Locate the cell with the specified text and output its (x, y) center coordinate. 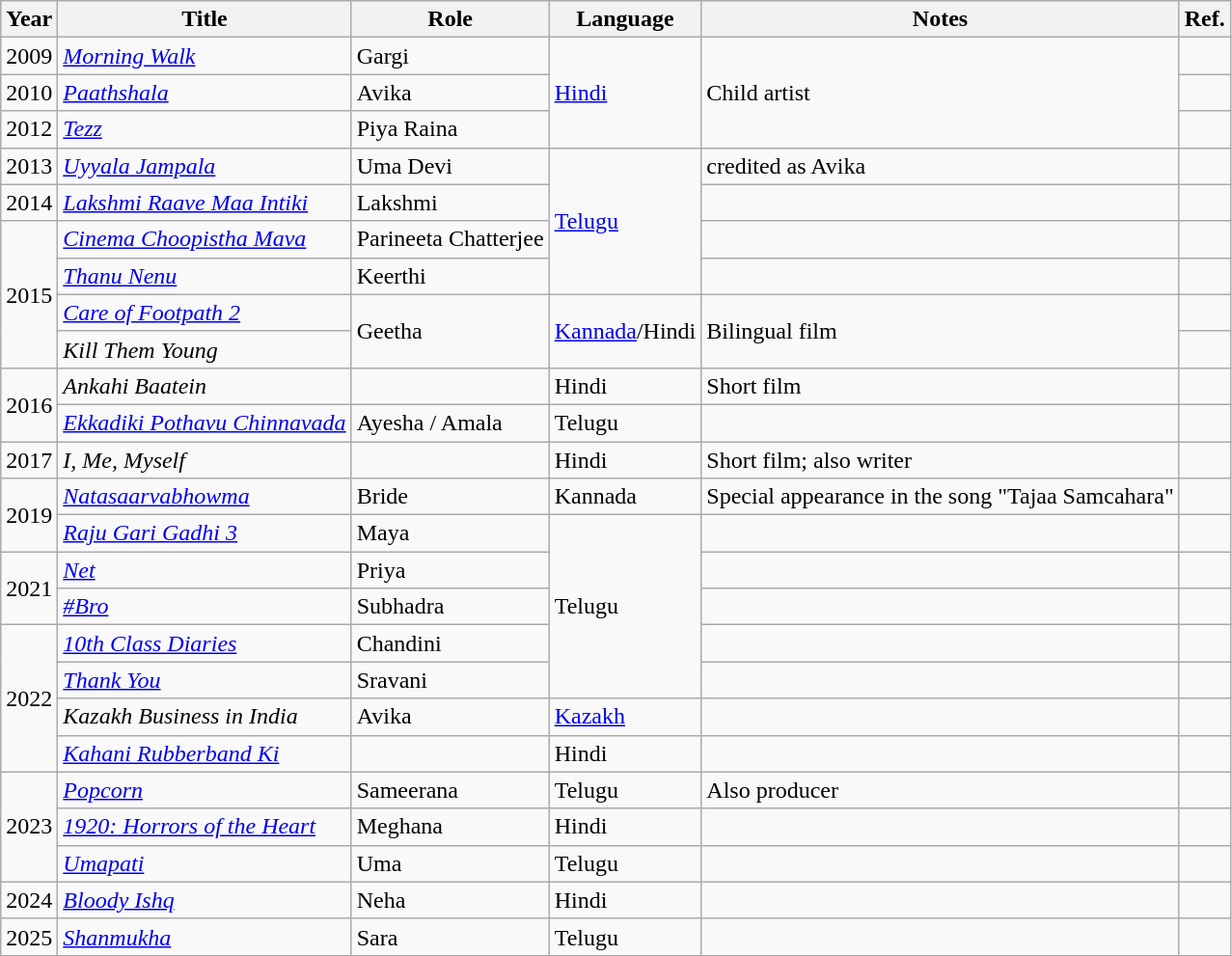
2023 (29, 827)
Bloody Ishq (205, 900)
Kazakh Business in India (205, 717)
Gargi (450, 56)
2013 (29, 166)
Uma Devi (450, 166)
Ref. (1204, 19)
Lakshmi (450, 203)
Uyyala Jampala (205, 166)
Thanu Nenu (205, 276)
Maya (450, 533)
Lakshmi Raave Maa Intiki (205, 203)
Cinema Choopistha Mava (205, 239)
Neha (450, 900)
Morning Walk (205, 56)
Title (205, 19)
Popcorn (205, 790)
Also producer (940, 790)
Sravani (450, 680)
2015 (29, 294)
2019 (29, 515)
Kannada/Hindi (625, 331)
Tezz (205, 129)
Ankahi Baatein (205, 386)
Kazakh (625, 717)
2025 (29, 937)
Year (29, 19)
Net (205, 570)
Kannada (625, 497)
2017 (29, 460)
Umapati (205, 863)
Geetha (450, 331)
Subhadra (450, 607)
Short film (940, 386)
2010 (29, 93)
credited as Avika (940, 166)
Care of Footpath 2 (205, 313)
Child artist (940, 93)
2009 (29, 56)
Notes (940, 19)
Ekkadiki Pothavu Chinnavada (205, 423)
10th Class Diaries (205, 643)
Kill Them Young (205, 349)
Parineeta Chatterjee (450, 239)
Meghana (450, 827)
2016 (29, 404)
2012 (29, 129)
#Bro (205, 607)
Short film; also writer (940, 460)
2024 (29, 900)
1920: Horrors of the Heart (205, 827)
Thank You (205, 680)
2022 (29, 698)
Sameerana (450, 790)
Bride (450, 497)
Paathshala (205, 93)
Special appearance in the song "Tajaa Samcahara" (940, 497)
Piya Raina (450, 129)
2021 (29, 588)
Sara (450, 937)
Natasaarvabhowma (205, 497)
Shanmukha (205, 937)
Raju Gari Gadhi 3 (205, 533)
I, Me, Myself (205, 460)
Role (450, 19)
Keerthi (450, 276)
2014 (29, 203)
Ayesha / Amala (450, 423)
Chandini (450, 643)
Uma (450, 863)
Bilingual film (940, 331)
Language (625, 19)
Kahani Rubberband Ki (205, 753)
Priya (450, 570)
